Capture the cell that displays the provided text and extract its [X, Y] central coordinate. 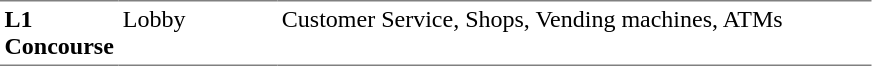
Lobby [198, 33]
Customer Service, Shops, Vending machines, ATMs [574, 33]
L1Concourse [59, 33]
